From the cell containing the given text, extract its center point as (X, Y) coordinate. 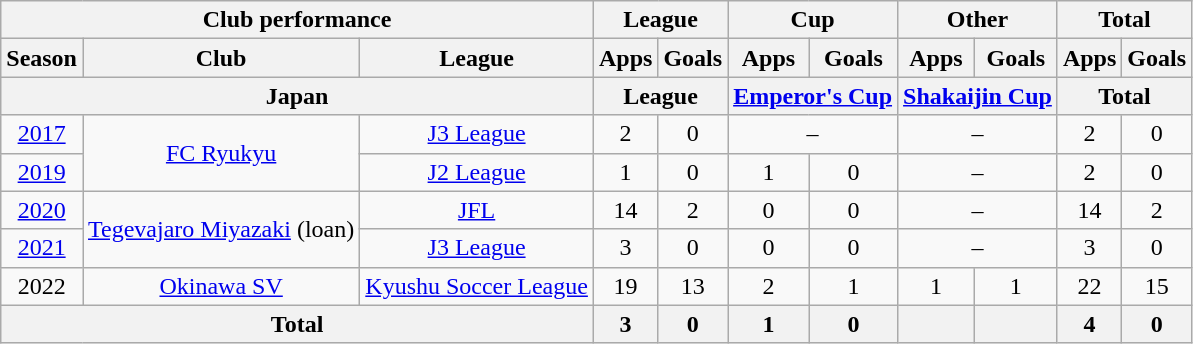
2019 (42, 172)
19 (625, 286)
J2 League (477, 172)
22 (1089, 286)
Emperor's Cup (813, 96)
FC Ryukyu (220, 153)
Season (42, 58)
Kyushu Soccer League (477, 286)
Tegevajaro Miyazaki (loan) (220, 229)
Other (978, 20)
JFL (477, 210)
Shakaijin Cup (978, 96)
2020 (42, 210)
Club performance (298, 20)
2021 (42, 248)
2017 (42, 134)
Cup (813, 20)
13 (693, 286)
Club (220, 58)
2022 (42, 286)
Japan (298, 96)
4 (1089, 324)
Okinawa SV (220, 286)
15 (1157, 286)
